Return [x, y] of the center of cell containing provided text 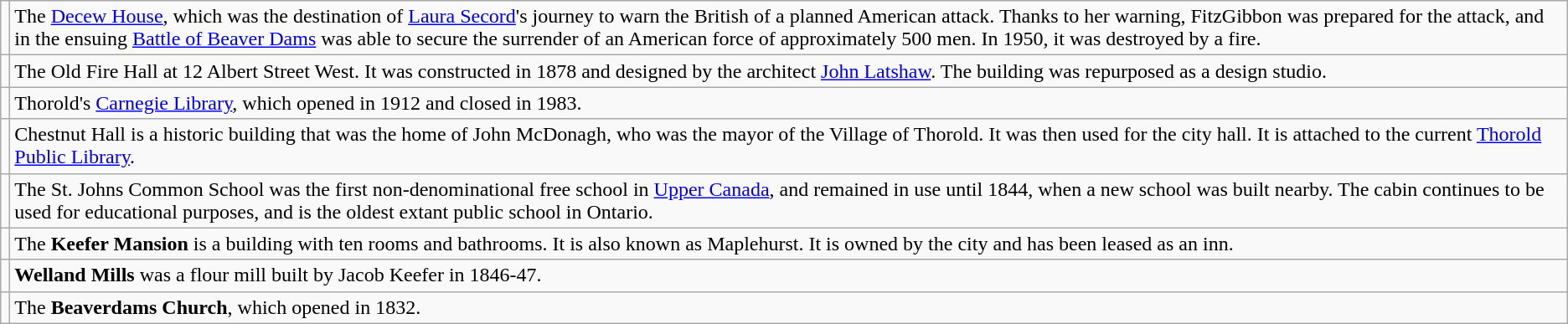
The Beaverdams Church, which opened in 1832. [789, 307]
Thorold's Carnegie Library, which opened in 1912 and closed in 1983. [789, 103]
Welland Mills was a flour mill built by Jacob Keefer in 1846-47. [789, 275]
The Keefer Mansion is a building with ten rooms and bathrooms. It is also known as Maplehurst. It is owned by the city and has been leased as an inn. [789, 244]
